Identify which cell holds the provided text, then report its (X, Y) central coordinate. 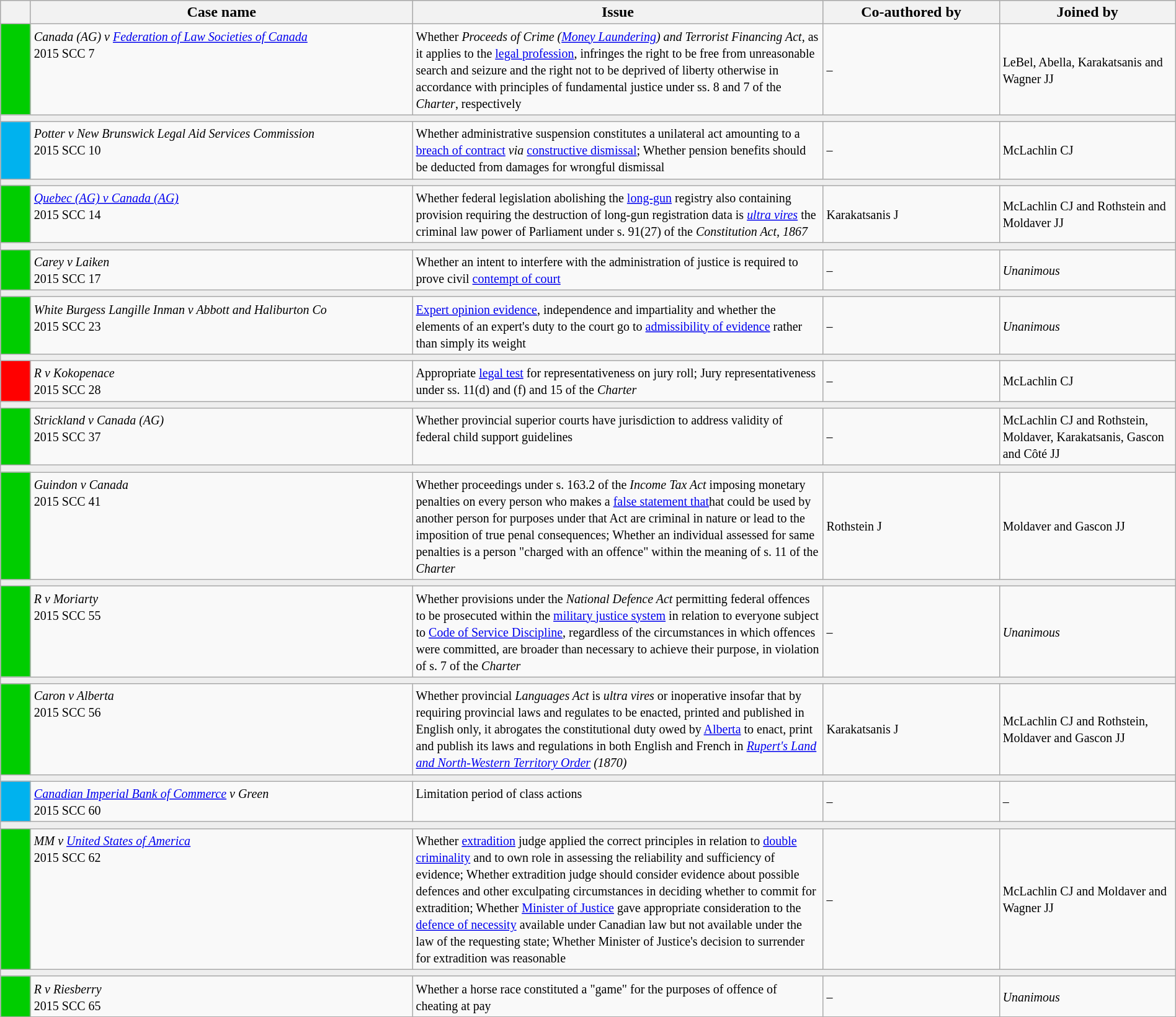
Guindon v Canada 2015 SCC 41 (221, 526)
Carey v Laiken 2015 SCC 17 (221, 269)
Moldaver and Gascon JJ (1087, 526)
Joined by (1087, 12)
Potter v New Brunswick Legal Aid Services Commission 2015 SCC 10 (221, 150)
R v Moriarty 2015 SCC 55 (221, 632)
MM v United States of America 2015 SCC 62 (221, 898)
Caron v Alberta 2015 SCC 56 (221, 729)
Issue (618, 12)
McLachlin CJ and Rothstein, Moldaver, Karakatsanis, Gascon and Côté JJ (1087, 437)
Co-authored by (911, 12)
Canada (AG) v Federation of Law Societies of Canada 2015 SCC 7 (221, 69)
Case name (221, 12)
Canadian Imperial Bank of Commerce v Green 2015 SCC 60 (221, 802)
Rothstein J (911, 526)
LeBel, Abella, Karakatsanis and Wagner JJ (1087, 69)
R v Riesberry 2015 SCC 65 (221, 997)
Whether provincial superior courts have jurisdiction to address validity of federal child support guidelines (618, 437)
Whether a horse race constituted a "game" for the purposes of offence of cheating at pay (618, 997)
Quebec (AG) v Canada (AG) 2015 SCC 14 (221, 214)
R v Kokopenace 2015 SCC 28 (221, 381)
McLachlin CJ and Rothstein and Moldaver JJ (1087, 214)
White Burgess Langille Inman v Abbott and Haliburton Co 2015 SCC 23 (221, 325)
McLachlin CJ and Rothstein, Moldaver and Gascon JJ (1087, 729)
Appropriate legal test for representativeness on jury roll; Jury representativeness under ss. 11(d) and (f) and 15 of the Charter (618, 381)
McLachlin CJ and Moldaver and Wagner JJ (1087, 898)
Limitation period of class actions (618, 802)
Whether an intent to interfere with the administration of justice is required to prove civil contempt of court (618, 269)
Strickland v Canada (AG) 2015 SCC 37 (221, 437)
